Scan for the cell matching the given text and deliver its [x, y] coordinate at center. 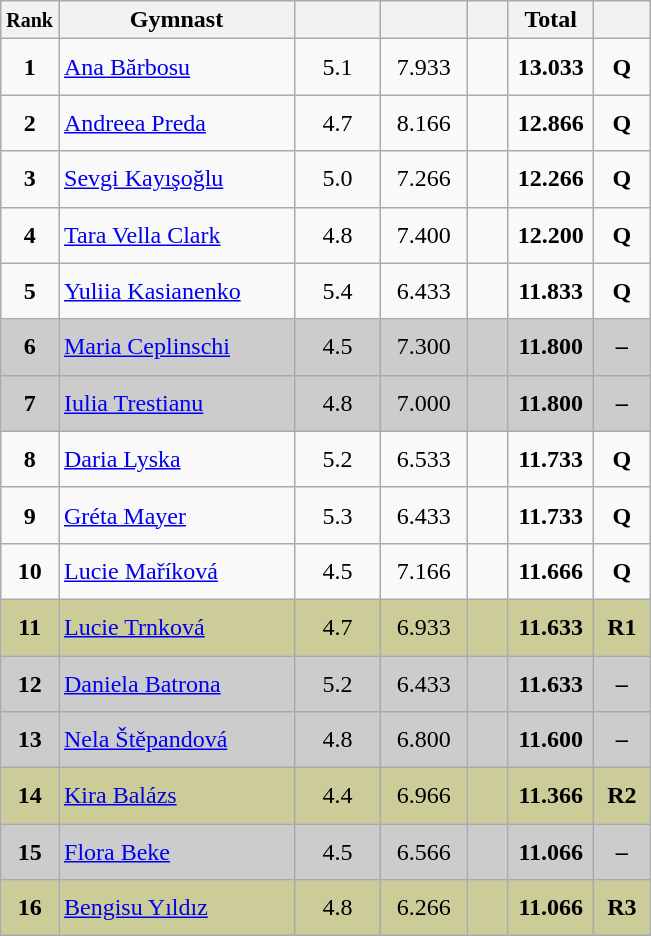
2 [30, 123]
7.933 [424, 67]
5.4 [338, 291]
Ana Bărbosu [176, 67]
6.533 [424, 459]
7.166 [424, 571]
6.800 [424, 740]
7 [30, 403]
15 [30, 852]
11.833 [551, 291]
Daniela Batrona [176, 684]
5.0 [338, 179]
6.933 [424, 627]
6.966 [424, 796]
Rank [30, 20]
Flora Beke [176, 852]
R1 [622, 627]
10 [30, 571]
7.300 [424, 347]
8 [30, 459]
16 [30, 908]
4 [30, 235]
Daria Lyska [176, 459]
5.1 [338, 67]
7.266 [424, 179]
1 [30, 67]
8.166 [424, 123]
6.266 [424, 908]
R3 [622, 908]
11.666 [551, 571]
13 [30, 740]
Lucie Maříková [176, 571]
Nela Štěpandová [176, 740]
Yuliia Kasianenko [176, 291]
12.266 [551, 179]
13.033 [551, 67]
Sevgi Kayışoğlu [176, 179]
6.566 [424, 852]
Andreea Preda [176, 123]
Lucie Trnková [176, 627]
5.3 [338, 515]
11.366 [551, 796]
Gymnast [176, 20]
9 [30, 515]
Total [551, 20]
Maria Ceplinschi [176, 347]
12 [30, 684]
5 [30, 291]
12.200 [551, 235]
7.400 [424, 235]
Gréta Mayer [176, 515]
3 [30, 179]
R2 [622, 796]
14 [30, 796]
Bengisu Yıldız [176, 908]
7.000 [424, 403]
12.866 [551, 123]
Tara Vella Clark [176, 235]
4.4 [338, 796]
11.600 [551, 740]
Kira Balázs [176, 796]
11 [30, 627]
Iulia Trestianu [176, 403]
6 [30, 347]
